Find where the given text appears and provide that cell's center as (X, Y) coordinate. 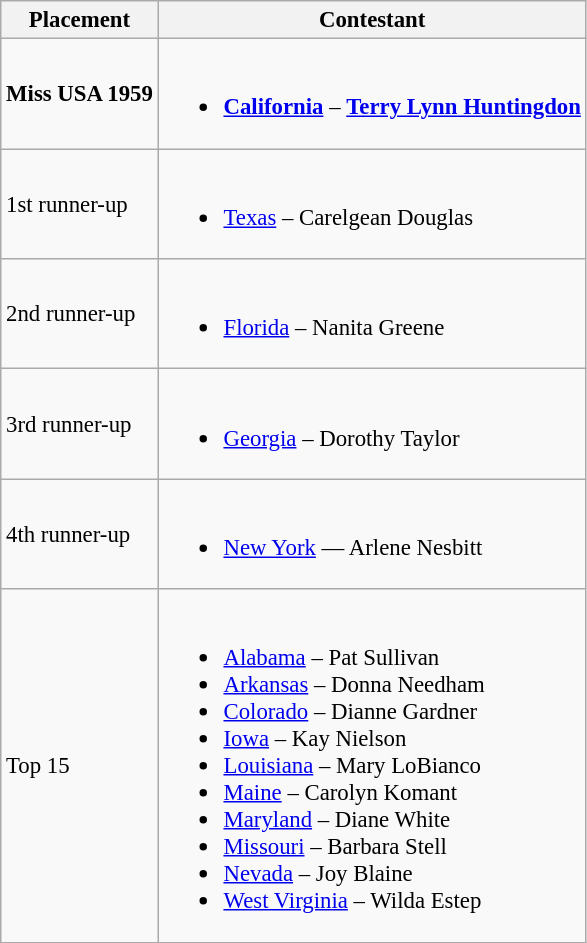
Florida – Nanita Greene (372, 314)
4th runner-up (80, 534)
3rd runner-up (80, 424)
Placement (80, 20)
2nd runner-up (80, 314)
Texas – Carelgean Douglas (372, 204)
1st runner-up (80, 204)
Miss USA 1959 (80, 94)
California – Terry Lynn Huntingdon (372, 94)
Top 15 (80, 766)
Contestant (372, 20)
Georgia – Dorothy Taylor (372, 424)
New York — Arlene Nesbitt (372, 534)
